Find where the given text appears and provide that cell's center as [X, Y] coordinate. 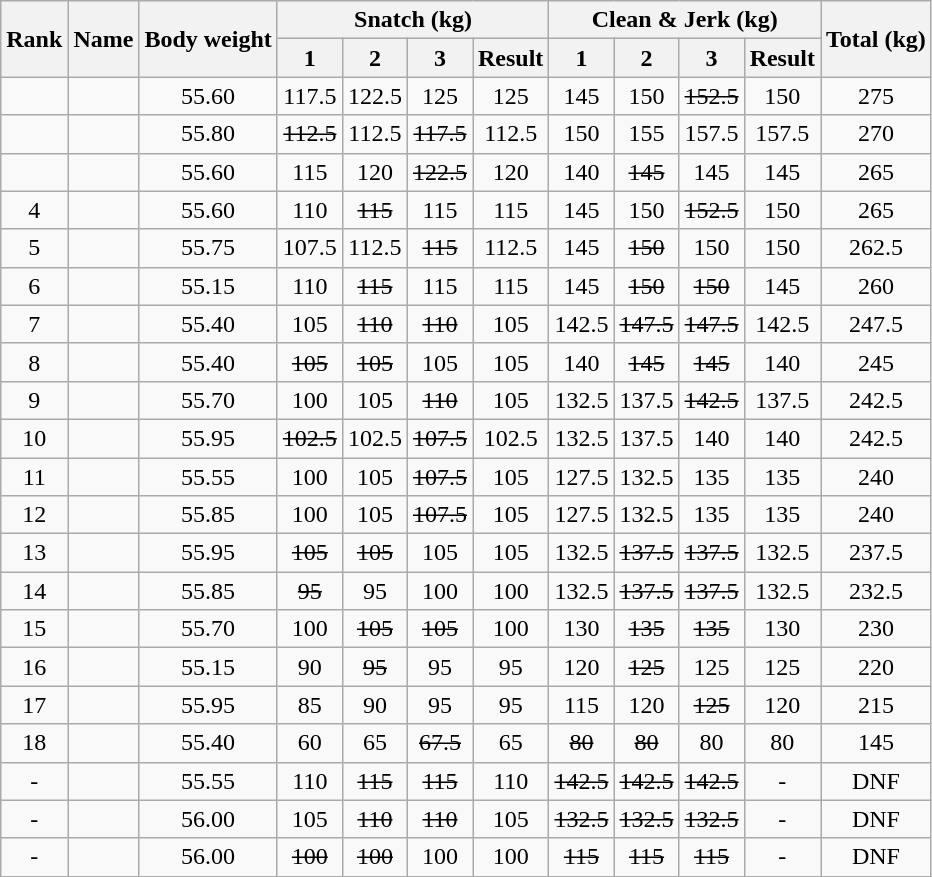
247.5 [876, 324]
Body weight [208, 39]
16 [34, 667]
8 [34, 362]
55.75 [208, 248]
55.80 [208, 134]
230 [876, 629]
14 [34, 591]
Total (kg) [876, 39]
Rank [34, 39]
270 [876, 134]
245 [876, 362]
5 [34, 248]
6 [34, 286]
12 [34, 515]
260 [876, 286]
232.5 [876, 591]
220 [876, 667]
9 [34, 400]
155 [646, 134]
15 [34, 629]
215 [876, 705]
237.5 [876, 553]
275 [876, 96]
Clean & Jerk (kg) [685, 20]
Snatch (kg) [413, 20]
67.5 [440, 743]
7 [34, 324]
262.5 [876, 248]
18 [34, 743]
11 [34, 477]
85 [310, 705]
4 [34, 210]
13 [34, 553]
17 [34, 705]
60 [310, 743]
Name [104, 39]
10 [34, 438]
